Determine the [X, Y] coordinate at the center of the cell enclosing the given text.  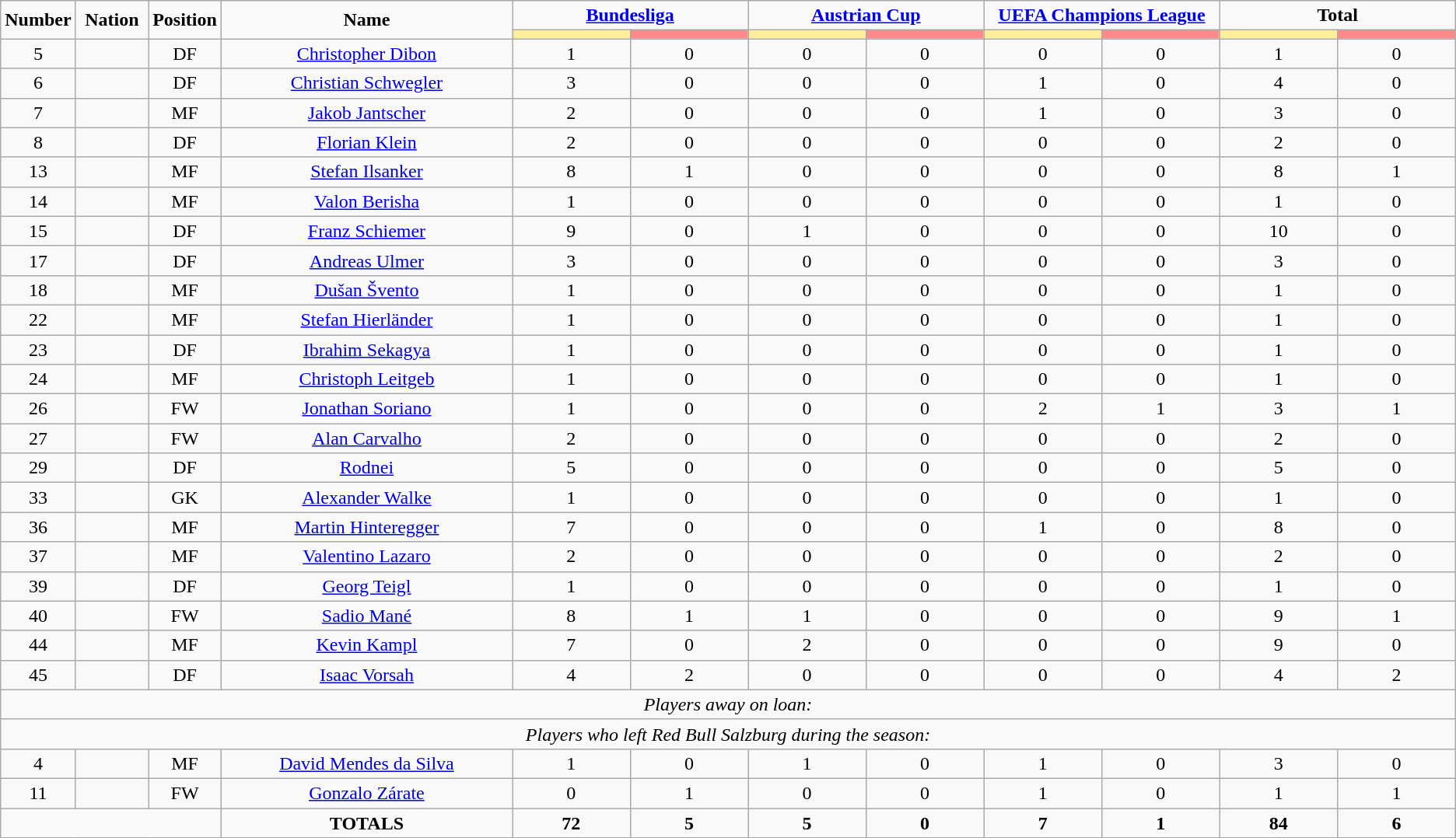
Stefan Ilsanker [366, 172]
Martin Hinteregger [366, 527]
10 [1279, 231]
11 [38, 793]
84 [1279, 823]
23 [38, 349]
18 [38, 290]
Valentino Lazaro [366, 557]
27 [38, 438]
Florian Klein [366, 142]
Christian Schwegler [366, 83]
David Mendes da Silva [366, 763]
Alexander Walke [366, 498]
Position [185, 20]
Nation [112, 20]
Sadio Mané [366, 616]
Name [366, 20]
Dušan Švento [366, 290]
26 [38, 409]
22 [38, 319]
Jonathan Soriano [366, 409]
Georg Teigl [366, 586]
TOTALS [366, 823]
Ibrahim Sekagya [366, 349]
13 [38, 172]
Franz Schiemer [366, 231]
40 [38, 616]
Players away on loan: [728, 704]
39 [38, 586]
Stefan Hierländer [366, 319]
GK [185, 498]
Isaac Vorsah [366, 675]
44 [38, 645]
Christopher Dibon [366, 54]
Gonzalo Zárate [366, 793]
37 [38, 557]
Rodnei [366, 468]
Total [1338, 16]
Jakob Jantscher [366, 113]
Alan Carvalho [366, 438]
Number [38, 20]
Bundesliga [630, 16]
33 [38, 498]
Christoph Leitgeb [366, 379]
Andreas Ulmer [366, 260]
Austrian Cup [866, 16]
Kevin Kampl [366, 645]
15 [38, 231]
24 [38, 379]
Players who left Red Bull Salzburg during the season: [728, 734]
Valon Berisha [366, 201]
45 [38, 675]
29 [38, 468]
72 [571, 823]
36 [38, 527]
14 [38, 201]
UEFA Champions League [1101, 16]
17 [38, 260]
